Scan for the cell matching the given text and deliver its [X, Y] coordinate at center. 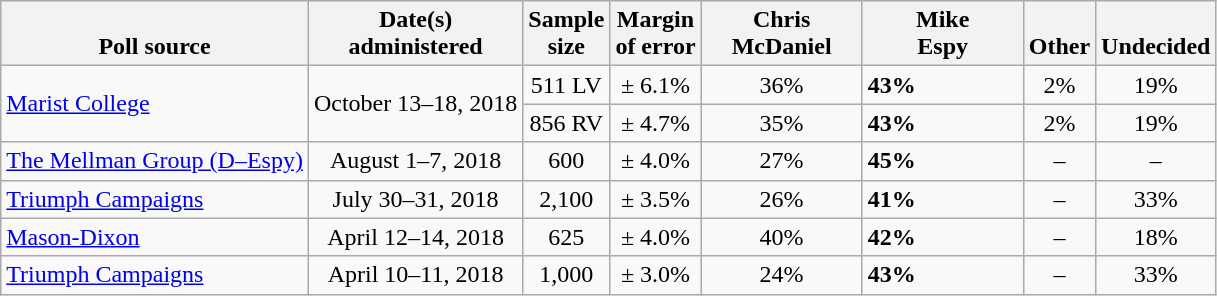
Date(s)administered [415, 34]
36% [782, 85]
Other [1059, 34]
MikeEspy [942, 34]
511 LV [566, 85]
± 3.5% [656, 199]
October 13–18, 2018 [415, 104]
856 RV [566, 123]
August 1–7, 2018 [415, 161]
41% [942, 199]
40% [782, 237]
26% [782, 199]
± 3.0% [656, 275]
Poll source [155, 34]
± 4.7% [656, 123]
45% [942, 161]
April 12–14, 2018 [415, 237]
42% [942, 237]
Samplesize [566, 34]
35% [782, 123]
24% [782, 275]
2,100 [566, 199]
Undecided [1156, 34]
The Mellman Group (D–Espy) [155, 161]
1,000 [566, 275]
Marginof error [656, 34]
625 [566, 237]
ChrisMcDaniel [782, 34]
18% [1156, 237]
600 [566, 161]
± 6.1% [656, 85]
Marist College [155, 104]
27% [782, 161]
April 10–11, 2018 [415, 275]
Mason-Dixon [155, 237]
July 30–31, 2018 [415, 199]
